Extract the [x, y] coordinate from the center of the cell holding the provided text.  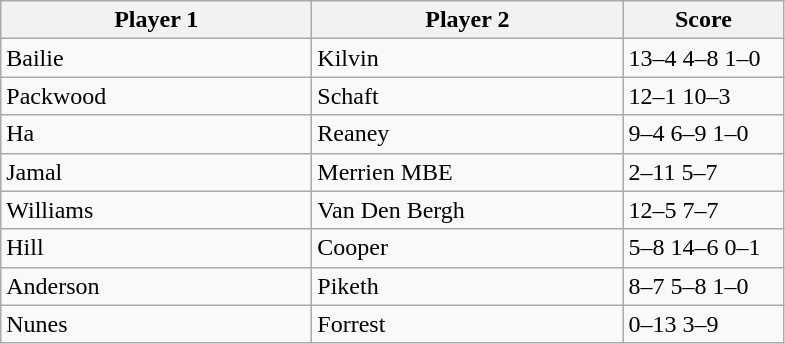
Schaft [468, 96]
9–4 6–9 1–0 [704, 134]
2–11 5–7 [704, 172]
Van Den Bergh [468, 210]
13–4 4–8 1–0 [704, 58]
Player 1 [156, 20]
Ha [156, 134]
Score [704, 20]
Hill [156, 248]
Cooper [468, 248]
5–8 14–6 0–1 [704, 248]
Piketh [468, 286]
Jamal [156, 172]
Williams [156, 210]
Forrest [468, 324]
Packwood [156, 96]
Merrien MBE [468, 172]
0–13 3–9 [704, 324]
Bailie [156, 58]
Player 2 [468, 20]
12–5 7–7 [704, 210]
Nunes [156, 324]
12–1 10–3 [704, 96]
Reaney [468, 134]
Anderson [156, 286]
Kilvin [468, 58]
8–7 5–8 1–0 [704, 286]
